Identify which cell holds the provided text, then report its (X, Y) central coordinate. 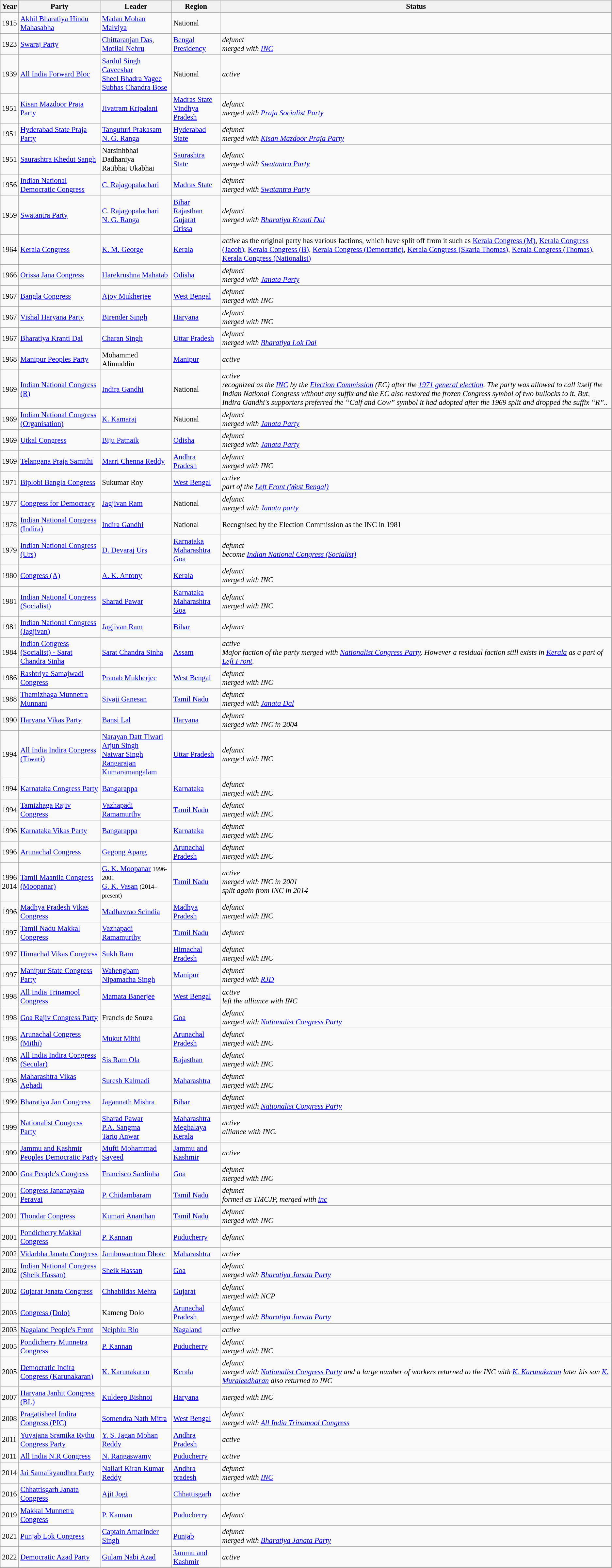
Bengal Presidency (196, 44)
Pragatisheel Indira Congress (PIC) (59, 1419)
Indian National Congress (Indira) (59, 525)
G. K. Moopanar 1996-2001G. K. Vasan (2014–present) (136, 882)
Punjab Lok Congress (59, 1536)
Region (196, 7)
defunctmerged with Praja Socialist Party (416, 108)
defunctmerged with Bharatiya Lok Dal (416, 338)
Francis de Souza (136, 1017)
defunctmerged with Janata party (416, 504)
Manipur Peoples Party (59, 359)
Captain Amarinder Singh (136, 1536)
Vishal Haryana Party (59, 317)
Mukut Mithi (136, 1038)
activeMajor faction of the party merged with Nationalist Congress Party. However a residual faction still exists in Kerala as a part of Left Front. (416, 652)
defunctmerged with RJD (416, 975)
1964 (9, 249)
Kumari Ananthan (136, 1216)
Indian National Democratic Congress (59, 185)
2000 (9, 1174)
Indian National Congress (R) (59, 389)
Bansi Lal (136, 720)
Y. S. Jagan Mohan Reddy (136, 1440)
Swaraj Party (59, 44)
Gujarat (196, 1292)
Andhra pradesh (196, 1473)
defunctmerged with Janata Dal (416, 699)
Indian National Congress (Jagjivan) (59, 627)
Mufti Mohammad Sayeed (136, 1153)
1988 (9, 699)
Gulam Nabi Azad (136, 1557)
Bangla Congress (59, 296)
Arunachal Congress (59, 852)
Birender Singh (136, 317)
Vidarbha Janata Congress (59, 1254)
Jammu and Kashmir Peoples Democratic Party (59, 1153)
Year (9, 7)
1971 (9, 482)
Saurashtra Khedut Sangh (59, 159)
Chhattisgarh (196, 1494)
1959 (9, 215)
Goa People's Congress (59, 1174)
Indian National Congress (Organisation) (59, 419)
Democratic Azad Party (59, 1557)
Sukumar Roy (136, 482)
Narayan Datt TiwariArjun SinghNatwar SinghRangarajan Kumaramangalam (136, 754)
Sheik Hassan (136, 1270)
Congress Jananayaka Peravai (59, 1195)
Himachal Pradesh (196, 954)
Sivaji Ganesan (136, 699)
Biju Patnaik (136, 440)
active alliance with INC. (416, 1127)
defunctmerged with INC in 2004 (416, 720)
Bharatiya Jan Congress (59, 1102)
Recognised by the Election Commission as the INC in 1981 (416, 525)
2007 (9, 1397)
defunctmerged with Kisan Mazdoor Praja Party (416, 134)
activemerged with INC in 2001split again from INC in 2014 (416, 882)
Indian National Congress (Urs) (59, 550)
Democratic Indira Congress (Karunakaran) (59, 1372)
Kisan Mazdoor Praja Party (59, 108)
Leader (136, 7)
Goa Rajiv Congress Party (59, 1017)
Marri Chenna Reddy (136, 461)
K. M. George (136, 249)
Rajasthan (196, 1059)
N. Rangaswamy (136, 1456)
Sharad PawarP.A. SangmaTariq Anwar (136, 1127)
Sukh Ram (136, 954)
Nallari Kiran Kumar Reddy (136, 1473)
1979 (9, 550)
Indian National Congress (Socialist) (59, 601)
C. Rajagopalachari (136, 185)
1956 (9, 185)
Chhattisgarh Janata Congress (59, 1494)
Congress (A) (59, 576)
2014 (9, 1473)
Madras State (196, 185)
C. RajagopalachariN. G. Ranga (136, 215)
Sarat Chandra Sinha (136, 652)
defunctformed as TMCJP, merged with inc (416, 1195)
defunctmerged with NCP (416, 1292)
Arunachal Congress (Mithi) (59, 1038)
Pranab Mukherjee (136, 678)
Kuldeep Bishnoi (136, 1397)
Biplobi Bangla Congress (59, 482)
Nationalist Congress Party (59, 1127)
Maharashtra Vikas Aghadi (59, 1081)
Ajit Jogi (136, 1494)
D. Devaraj Urs (136, 550)
Swatantra Party (59, 215)
Somendra Nath Mitra (136, 1419)
A. K. Antony (136, 576)
1966 (9, 275)
P. Chidambaram (136, 1195)
2008 (9, 1419)
1984 (9, 652)
Rashtriya Samajwadi Congress (59, 678)
All India Indira Congress (Secular) (59, 1059)
1968 (9, 359)
1939 (9, 74)
Narsinhbhai DadhaniyaRatibhai Ukabhai (136, 159)
merged with INC (416, 1397)
2022 (9, 1557)
Charan Singh (136, 338)
MaharashtraMeghalayaKerala (196, 1127)
1978 (9, 525)
Karnataka Congress Party (59, 789)
Hyderabad State Praja Party (59, 134)
K. Kamaraj (136, 419)
1915 (9, 24)
Himachal Vikas Congress (59, 954)
Status (416, 7)
Sharad Pawar (136, 601)
Madan Mohan Malviya (136, 24)
Francisco Sardinha (136, 1174)
defunctmerged with All India Trinamool Congress (416, 1419)
2019 (9, 1515)
Sis Ram Ola (136, 1059)
Sardul Singh CaveesharSheel Bhadra YageeSubhas Chandra Bose (136, 74)
1977 (9, 504)
Orissa Jana Congress (59, 275)
Saurashtra State (196, 159)
1980 (9, 576)
Party (59, 7)
Harekrushna Mahatab (136, 275)
Haryana Vikas Party (59, 720)
Tanguturi PrakasamN. G. Ranga (136, 134)
Madhya Pradesh (196, 912)
Suresh Kalmadi (136, 1081)
2016 (9, 1494)
Mamata Banerjee (136, 997)
Hyderabad State (196, 134)
activeleft the alliance with INC (416, 997)
Gujarat Janata Congress (59, 1292)
Madras StateVindhya Pradesh (196, 108)
Tamil Nadu Makkal Congress (59, 933)
Manipur State Congress Party (59, 975)
Tamizhaga Rajiv Congress (59, 810)
Madhya Pradesh Vikas Congress (59, 912)
Kameng Dolo (136, 1313)
Jai Samaikyandhra Party (59, 1473)
19962014 (9, 882)
1923 (9, 44)
Chittaranjan Das, Motilal Nehru (136, 44)
Karnataka Vikas Party (59, 831)
Jagannath Mishra (136, 1102)
Ajoy Mukherjee (136, 296)
All India Trinamool Congress (59, 997)
Kerala Congress (59, 249)
Nagaland (196, 1329)
Punjab (196, 1536)
Haryana Janhit Congress (BL) (59, 1397)
Pondicherry Munnetra Congress (59, 1346)
activepart of the Left Front (West Bengal) (416, 482)
Akhil Bharatiya Hindu Mahasabha (59, 24)
Neiphiu Rio (136, 1329)
Pondicherry Makkal Congress (59, 1237)
Telangana Praja Samithi (59, 461)
2021 (9, 1536)
Assam (196, 652)
Bharatiya Kranti Dal (59, 338)
Mohammed Alimuddin (136, 359)
Jivatram Kripalani (136, 108)
Tamil Maanila Congress (Moopanar) (59, 882)
Thondar Congress (59, 1216)
Wahengbam Nipamacha Singh (136, 975)
Gegong Apang (136, 852)
defunctmerged with Bharatiya Kranti Dal (416, 215)
BiharRajasthanGujaratOrissa (196, 215)
Indian National Congress (Sheik Hassan) (59, 1270)
All India Forward Bloc (59, 74)
Jambuwantrao Dhote (136, 1254)
Congress for Democracy (59, 504)
All India N.R Congress (59, 1456)
1990 (9, 720)
Indian Congress (Socialist) - Sarat Chandra Sinha (59, 652)
Chhabildas Mehta (136, 1292)
Nagaland People's Front (59, 1329)
defunctbecome Indian National Congress (Socialist) (416, 550)
K. Karunakaran (136, 1372)
Madhavrao Scindia (136, 912)
Thamizhaga Munnetra Munnani (59, 699)
Utkal Congress (59, 440)
All India Indira Congress (Tiwari) (59, 754)
Yuvajana Sramika Rythu Congress Party (59, 1440)
Makkal Munnetra Congress (59, 1515)
Congress (Dolo) (59, 1313)
1986 (9, 678)
